Identify which cell holds the provided text, then report its [X, Y] central coordinate. 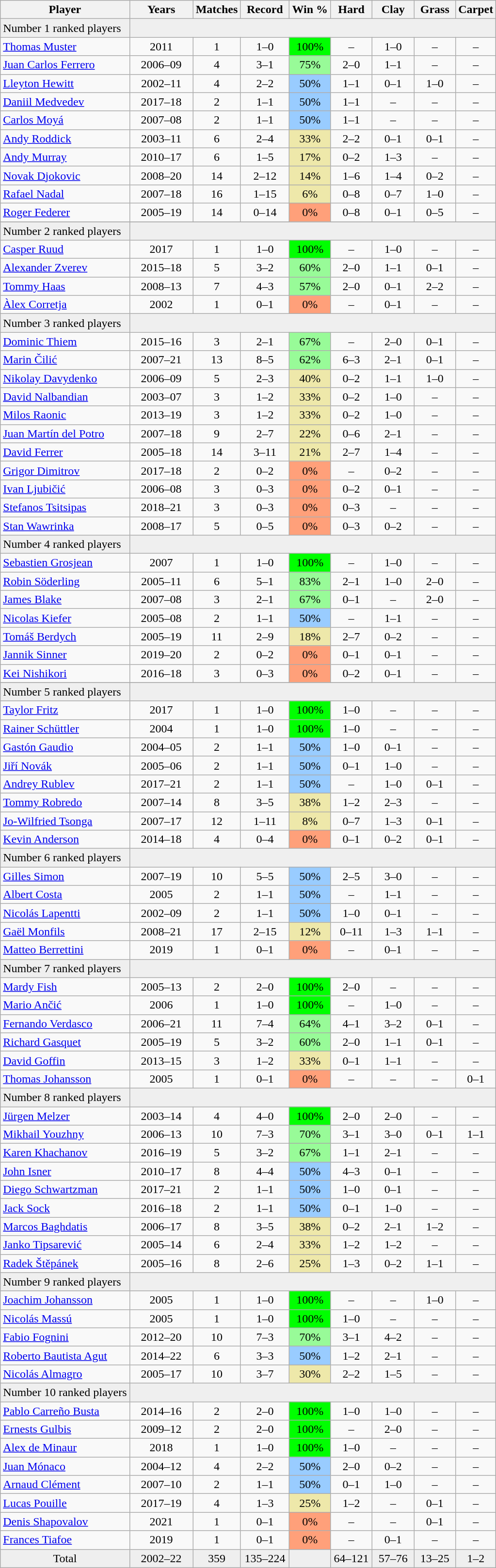
0–6 [352, 434]
Grass [435, 10]
7–4 [265, 1024]
21% [310, 452]
12 [217, 821]
2011 [161, 47]
0–11 [352, 931]
2007–21 [161, 360]
Robin Söderling [65, 581]
Record [265, 10]
2006–17 [161, 1226]
Carlos Moyá [65, 120]
3–11 [265, 452]
James Blake [65, 600]
Matteo Berrettini [65, 950]
Ivan Ljubičić [65, 489]
12% [310, 931]
359 [217, 1558]
Mardy Fish [65, 987]
2008–13 [161, 286]
Stan Wawrinka [65, 526]
Number 4 ranked players [65, 544]
2019–20 [161, 655]
2008–20 [161, 175]
2016–19 [161, 1153]
8% [310, 821]
Nicolás Lapentti [65, 913]
Jürgen Melzer [65, 1116]
2007–14 [161, 802]
2008–21 [161, 931]
0–4 [265, 839]
2021 [161, 1521]
Juan Mónaco [65, 1466]
Karen Khachanov [65, 1153]
2006–08 [161, 489]
Nicolás Massú [65, 1319]
57% [310, 286]
Nicolas Kiefer [65, 618]
David Goffin [65, 1060]
Albert Costa [65, 895]
2002–09 [161, 913]
2005–18 [161, 452]
Alexander Zverev [65, 268]
Matches [217, 10]
2006 [161, 1005]
2008–17 [161, 526]
2003–07 [161, 397]
1–6 [352, 175]
Frances Tiafoe [65, 1540]
Number 9 ranked players [65, 1282]
Kevin Anderson [65, 839]
14% [310, 175]
62% [310, 360]
Years [161, 10]
4–4 [265, 1171]
1–15 [265, 194]
13–25 [435, 1558]
Hard [352, 10]
2005–17 [161, 1374]
Number 3 ranked players [65, 323]
Nicolás Almagro [65, 1374]
Total [65, 1558]
Radek Štěpánek [65, 1263]
2017–19 [161, 1503]
1–11 [265, 821]
Andy Roddick [65, 139]
Sebastien Grosjean [65, 563]
2013–15 [161, 1060]
6% [310, 194]
2005–13 [161, 987]
6–3 [352, 360]
Àlex Corretja [65, 305]
2009–12 [161, 1429]
16 [217, 194]
Ernests Gulbis [65, 1429]
2007–19 [161, 876]
64–121 [352, 1558]
Number 2 ranked players [65, 231]
2003–14 [161, 1116]
2015–18 [161, 268]
Juan Martín del Potro [65, 434]
Number 8 ranked players [65, 1097]
2005–06 [161, 765]
57–76 [393, 1558]
75% [310, 65]
18% [310, 637]
Number 5 ranked players [65, 692]
Fabio Fognini [65, 1337]
2004–12 [161, 1466]
4–1 [352, 1024]
Stefanos Tsitsipas [65, 507]
40% [310, 378]
Milos Raonic [65, 415]
2–5 [352, 876]
Arnaud Clément [65, 1485]
Roberto Bautista Agut [65, 1355]
4–0 [265, 1116]
Gaël Monfils [65, 931]
Carpet [476, 10]
2002 [161, 305]
22% [310, 434]
Richard Gasquet [65, 1042]
Marin Čilić [65, 360]
Dominic Thiem [65, 342]
Jack Sock [65, 1208]
Jiří Novák [65, 765]
Thomas Muster [65, 47]
2006–13 [161, 1134]
Diego Schwartzman [65, 1190]
Andy Murray [65, 157]
13 [217, 360]
2005–14 [161, 1245]
64% [310, 1024]
5–5 [265, 876]
Juan Carlos Ferrero [65, 65]
135–224 [265, 1558]
Kei Nishikori [65, 673]
Taylor Fritz [65, 710]
Pablo Carreño Busta [65, 1411]
2002–22 [161, 1558]
Nikolay Davydenko [65, 378]
83% [310, 581]
Fernando Verdasco [65, 1024]
2014–22 [161, 1355]
Novak Djokovic [65, 175]
2007–10 [161, 1485]
5–1 [265, 581]
Gastón Gaudio [65, 747]
2003–11 [161, 139]
Rafael Nadal [65, 194]
2018–21 [161, 507]
2012–20 [161, 1337]
Lleyton Hewitt [65, 83]
Tomáš Berdych [65, 637]
Roger Federer [65, 212]
2007 [161, 563]
0–14 [265, 212]
Daniil Medvedev [65, 102]
Lucas Pouille [65, 1503]
2004 [161, 729]
Alex de Minaur [65, 1448]
Number 1 ranked players [65, 28]
2–12 [265, 175]
Number 10 ranked players [65, 1392]
John Isner [65, 1171]
2006–21 [161, 1024]
Win % [310, 10]
Grigor Dimitrov [65, 470]
Tommy Haas [65, 286]
Number 7 ranked players [65, 968]
2–15 [265, 931]
17% [310, 157]
Rainer Schüttler [65, 729]
Marcos Baghdatis [65, 1226]
Player [65, 10]
2014–16 [161, 1411]
7 [217, 286]
Clay [393, 10]
3–7 [265, 1374]
David Nalbandian [65, 397]
Gilles Simon [65, 876]
2002–11 [161, 83]
30% [310, 1374]
David Ferrer [65, 452]
2015–16 [161, 342]
Joachim Johansson [65, 1300]
Mikhail Youzhny [65, 1134]
Andrey Rublev [65, 784]
Mario Ančić [65, 1005]
Number 6 ranked players [65, 858]
Jo-Wilfried Tsonga [65, 821]
2004–05 [161, 747]
Thomas Johansson [65, 1079]
2018 [161, 1448]
2007–17 [161, 821]
2005–08 [161, 618]
2014–18 [161, 839]
2–6 [265, 1263]
Jannik Sinner [65, 655]
Tommy Robredo [65, 802]
2005–11 [161, 581]
2005–16 [161, 1263]
2013–19 [161, 415]
8–5 [265, 360]
4–2 [393, 1337]
17 [217, 931]
Casper Ruud [65, 249]
3–3 [265, 1355]
2–9 [265, 637]
9 [217, 434]
Janko Tipsarević [65, 1245]
Denis Shapovalov [65, 1521]
